Return [x, y] of the center of cell containing provided text 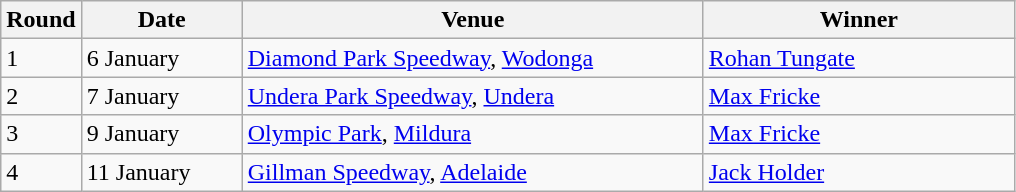
9 January [162, 134]
11 January [162, 172]
Gillman Speedway, Adelaide [472, 172]
2 [41, 96]
3 [41, 134]
Round [41, 20]
Undera Park Speedway, Undera [472, 96]
6 January [162, 58]
Diamond Park Speedway, Wodonga [472, 58]
Rohan Tungate [858, 58]
Olympic Park, Mildura [472, 134]
Winner [858, 20]
Jack Holder [858, 172]
7 January [162, 96]
4 [41, 172]
Venue [472, 20]
Date [162, 20]
1 [41, 58]
